For the text-containing cell, return its midpoint in [x, y] coordinate format. 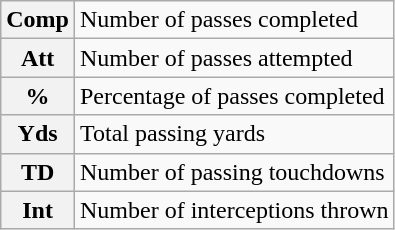
Total passing yards [234, 134]
TD [38, 172]
Int [38, 210]
Comp [38, 20]
Percentage of passes completed [234, 96]
Att [38, 58]
Yds [38, 134]
Number of passes attempted [234, 58]
% [38, 96]
Number of interceptions thrown [234, 210]
Number of passing touchdowns [234, 172]
Number of passes completed [234, 20]
